Locate the cell with the specified text and output its [X, Y] center coordinate. 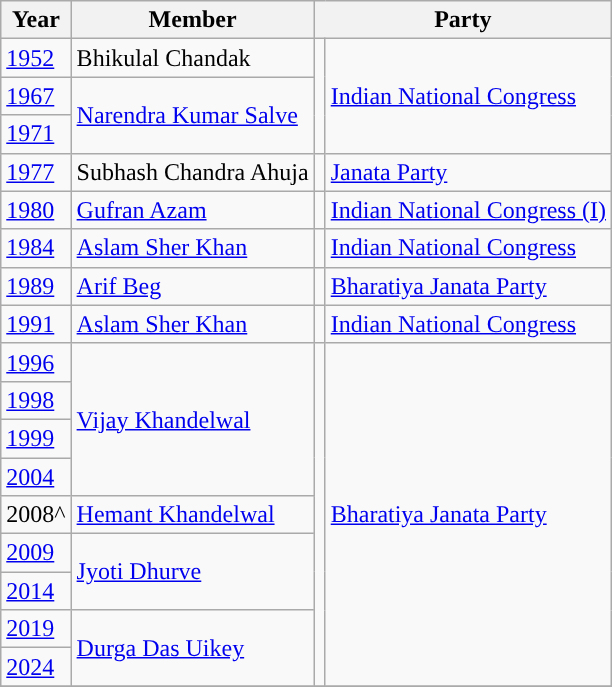
1952 [36, 58]
1998 [36, 400]
2024 [36, 667]
1989 [36, 286]
1980 [36, 210]
1977 [36, 172]
2009 [36, 553]
Gufran Azam [192, 210]
1971 [36, 134]
Bhikulal Chandak [192, 58]
Janata Party [468, 172]
Indian National Congress (I) [468, 210]
Hemant Khandelwal [192, 515]
1967 [36, 96]
1991 [36, 324]
Subhash Chandra Ahuja [192, 172]
Arif Beg [192, 286]
2004 [36, 477]
Party [462, 20]
Vijay Khandelwal [192, 419]
1999 [36, 438]
1996 [36, 362]
2008^ [36, 515]
Year [36, 20]
Durga Das Uikey [192, 648]
1984 [36, 248]
2019 [36, 629]
2014 [36, 591]
Jyoti Dhurve [192, 572]
Narendra Kumar Salve [192, 115]
Member [192, 20]
